Locate the cell with the specified text and output its (X, Y) center coordinate. 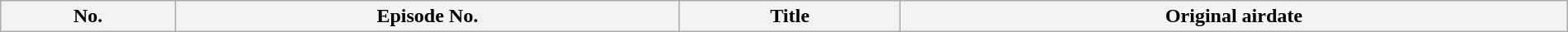
Episode No. (427, 16)
Original airdate (1234, 16)
Title (791, 16)
No. (88, 16)
